Return [X, Y] of the center of cell containing provided text 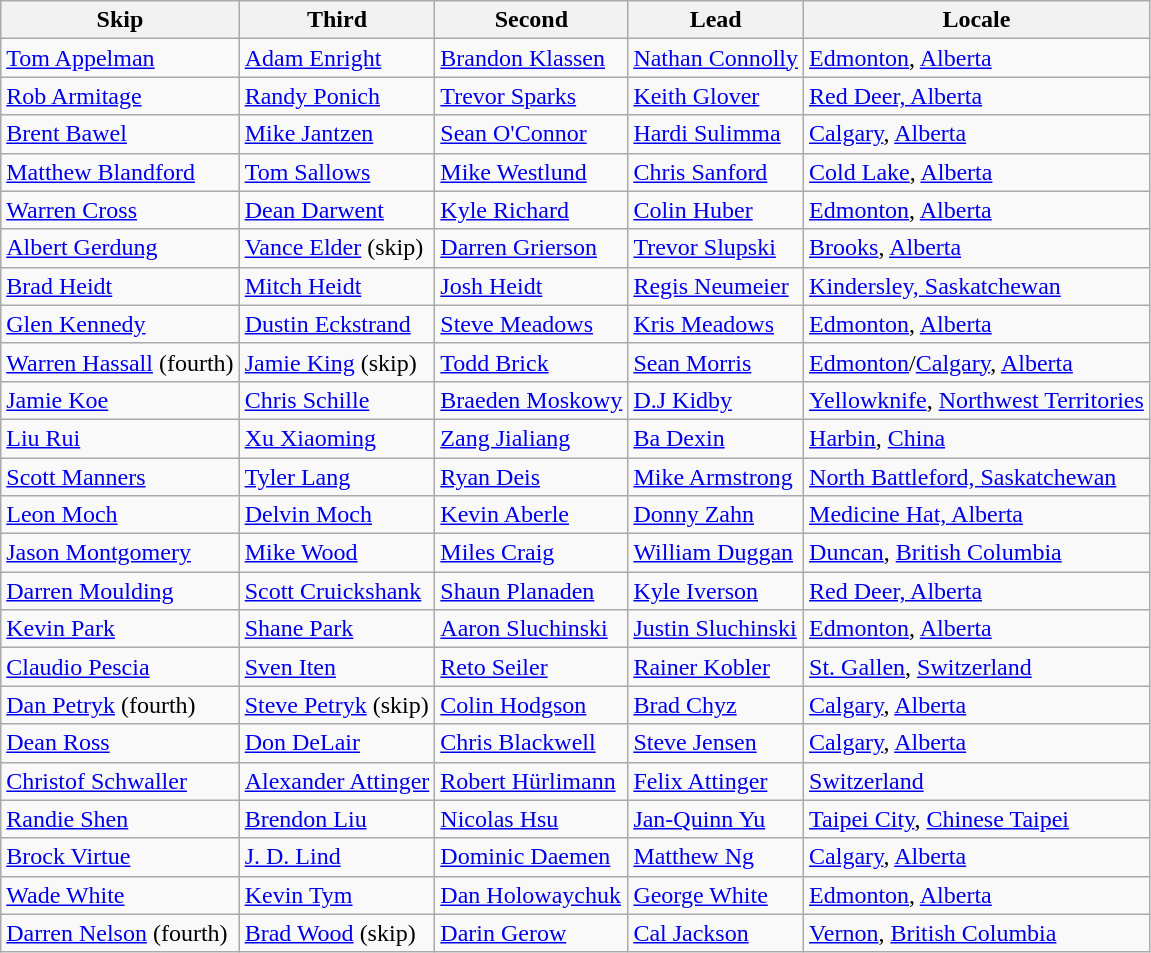
Miles Craig [532, 553]
Vernon, British Columbia [977, 933]
Kevin Tym [337, 895]
Taipei City, Chinese Taipei [977, 819]
Jason Montgomery [120, 553]
Christof Schwaller [120, 781]
Second [532, 20]
Trevor Slupski [716, 248]
Mike Wood [337, 553]
Brock Virtue [120, 857]
Wade White [120, 895]
North Battleford, Saskatchewan [977, 477]
Hardi Sulimma [716, 134]
Dan Petryk (fourth) [120, 705]
Kevin Aberle [532, 515]
Medicine Hat, Alberta [977, 515]
Locale [977, 20]
Dean Ross [120, 743]
Dominic Daemen [532, 857]
Tyler Lang [337, 477]
Braeden Moskowy [532, 400]
Yellowknife, Northwest Territories [977, 400]
Brandon Klassen [532, 58]
Harbin, China [977, 438]
William Duggan [716, 553]
Steve Petryk (skip) [337, 705]
Jamie King (skip) [337, 362]
Claudio Pescia [120, 667]
Kyle Richard [532, 210]
Kevin Park [120, 629]
Chris Sanford [716, 172]
Steve Meadows [532, 324]
Shaun Planaden [532, 591]
Mike Jantzen [337, 134]
Delvin Moch [337, 515]
Brendon Liu [337, 819]
Sean Morris [716, 362]
Todd Brick [532, 362]
Duncan, British Columbia [977, 553]
Adam Enright [337, 58]
Kris Meadows [716, 324]
Glen Kennedy [120, 324]
Brooks, Alberta [977, 248]
Donny Zahn [716, 515]
Brad Wood (skip) [337, 933]
Jamie Koe [120, 400]
Dustin Eckstrand [337, 324]
Scott Manners [120, 477]
Kyle Iverson [716, 591]
Alexander Attinger [337, 781]
Vance Elder (skip) [337, 248]
Zang Jialiang [532, 438]
Colin Hodgson [532, 705]
D.J Kidby [716, 400]
Regis Neumeier [716, 286]
Third [337, 20]
Dean Darwent [337, 210]
Brent Bawel [120, 134]
Ba Dexin [716, 438]
Rob Armitage [120, 96]
Keith Glover [716, 96]
Tom Sallows [337, 172]
Cold Lake, Alberta [977, 172]
Mike Westlund [532, 172]
Darren Grierson [532, 248]
Trevor Sparks [532, 96]
Skip [120, 20]
Warren Hassall (fourth) [120, 362]
Mike Armstrong [716, 477]
Mitch Heidt [337, 286]
Switzerland [977, 781]
Ryan Deis [532, 477]
Leon Moch [120, 515]
Cal Jackson [716, 933]
Dan Holowaychuk [532, 895]
Darren Moulding [120, 591]
Randie Shen [120, 819]
Liu Rui [120, 438]
Matthew Ng [716, 857]
Nathan Connolly [716, 58]
Don DeLair [337, 743]
Sean O'Connor [532, 134]
Aaron Sluchinski [532, 629]
Xu Xiaoming [337, 438]
Scott Cruickshank [337, 591]
Chris Blackwell [532, 743]
Brad Chyz [716, 705]
Edmonton/Calgary, Alberta [977, 362]
Randy Ponich [337, 96]
Jan-Quinn Yu [716, 819]
Lead [716, 20]
Josh Heidt [532, 286]
George White [716, 895]
Matthew Blandford [120, 172]
Warren Cross [120, 210]
Felix Attinger [716, 781]
Rainer Kobler [716, 667]
Justin Sluchinski [716, 629]
Reto Seiler [532, 667]
Shane Park [337, 629]
Colin Huber [716, 210]
Kindersley, Saskatchewan [977, 286]
Darin Gerow [532, 933]
Tom Appelman [120, 58]
Darren Nelson (fourth) [120, 933]
Sven Iten [337, 667]
Robert Hürlimann [532, 781]
Albert Gerdung [120, 248]
Steve Jensen [716, 743]
Brad Heidt [120, 286]
J. D. Lind [337, 857]
Nicolas Hsu [532, 819]
Chris Schille [337, 400]
St. Gallen, Switzerland [977, 667]
